From the cell containing the given text, extract its center point as [X, Y] coordinate. 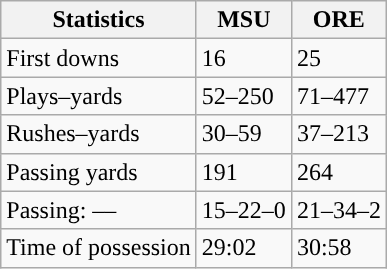
Statistics [99, 20]
37–213 [338, 134]
25 [338, 58]
30:58 [338, 248]
MSU [244, 20]
Passing: –– [99, 210]
29:02 [244, 248]
ORE [338, 20]
First downs [99, 58]
Plays–yards [99, 96]
Rushes–yards [99, 134]
264 [338, 172]
Time of possession [99, 248]
21–34–2 [338, 210]
16 [244, 58]
15–22–0 [244, 210]
Passing yards [99, 172]
30–59 [244, 134]
191 [244, 172]
52–250 [244, 96]
71–477 [338, 96]
